Determine the (X, Y) coordinate at the center of the cell enclosing the given text.  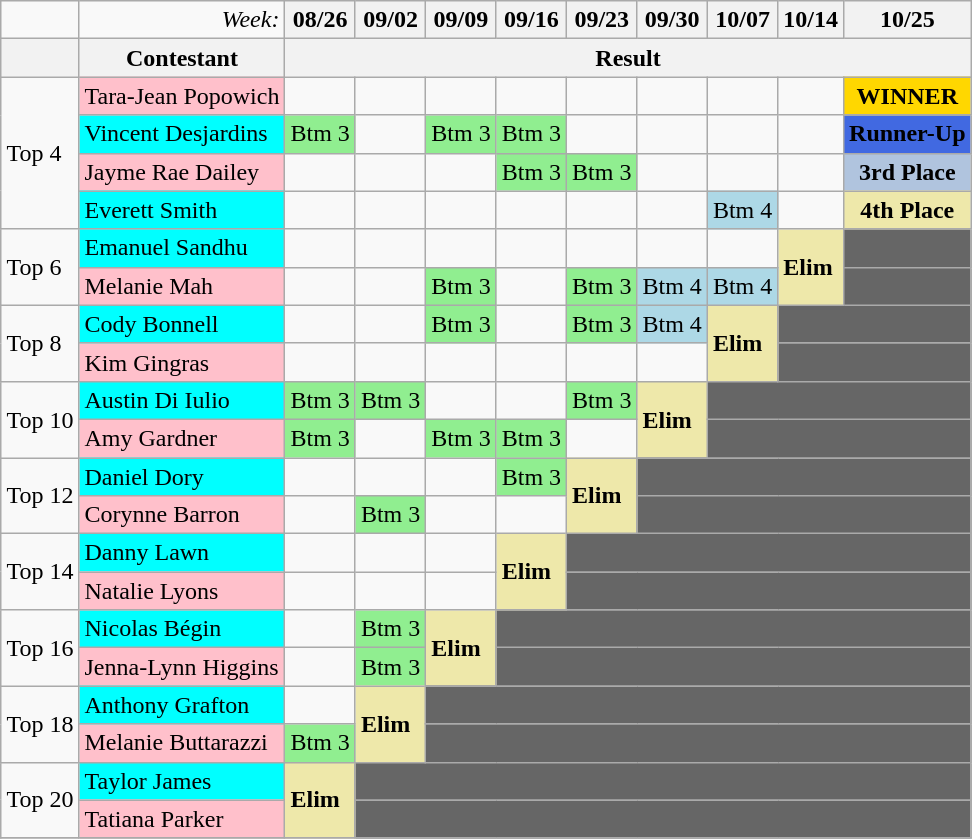
Danny Lawn (182, 553)
WINNER (908, 96)
Week: (182, 20)
Cody Bonnell (182, 324)
10/25 (908, 20)
Daniel Dory (182, 477)
Contestant (182, 58)
09/30 (672, 20)
Top 4 (40, 153)
Natalie Lyons (182, 591)
Tatiana Parker (182, 819)
Top 18 (40, 724)
Melanie Buttarazzi (182, 743)
Everett Smith (182, 210)
09/09 (461, 20)
3rd Place (908, 172)
Top 16 (40, 648)
Top 12 (40, 496)
Vincent Desjardins (182, 134)
Top 6 (40, 267)
Top 20 (40, 800)
Austin Di Iulio (182, 400)
Top 14 (40, 572)
Taylor James (182, 781)
Amy Gardner (182, 438)
Corynne Barron (182, 515)
09/02 (390, 20)
Top 8 (40, 343)
4th Place (908, 210)
Result (628, 58)
08/26 (320, 20)
Melanie Mah (182, 286)
09/23 (602, 20)
10/14 (811, 20)
Runner-Up (908, 134)
Kim Gingras (182, 362)
Nicolas Bégin (182, 629)
Emanuel Sandhu (182, 248)
Jenna-Lynn Higgins (182, 667)
09/16 (531, 20)
Anthony Grafton (182, 705)
10/07 (742, 20)
Tara-Jean Popowich (182, 96)
Jayme Rae Dailey (182, 172)
Top 10 (40, 419)
